Find where the given text appears and provide that cell's center as (x, y) coordinate. 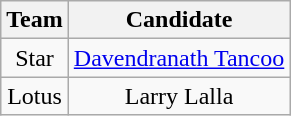
Candidate (179, 20)
Lotus (35, 96)
Larry Lalla (179, 96)
Davendranath Tancoo (179, 58)
Star (35, 58)
Team (35, 20)
